Locate the cell with the specified text and output its [X, Y] center coordinate. 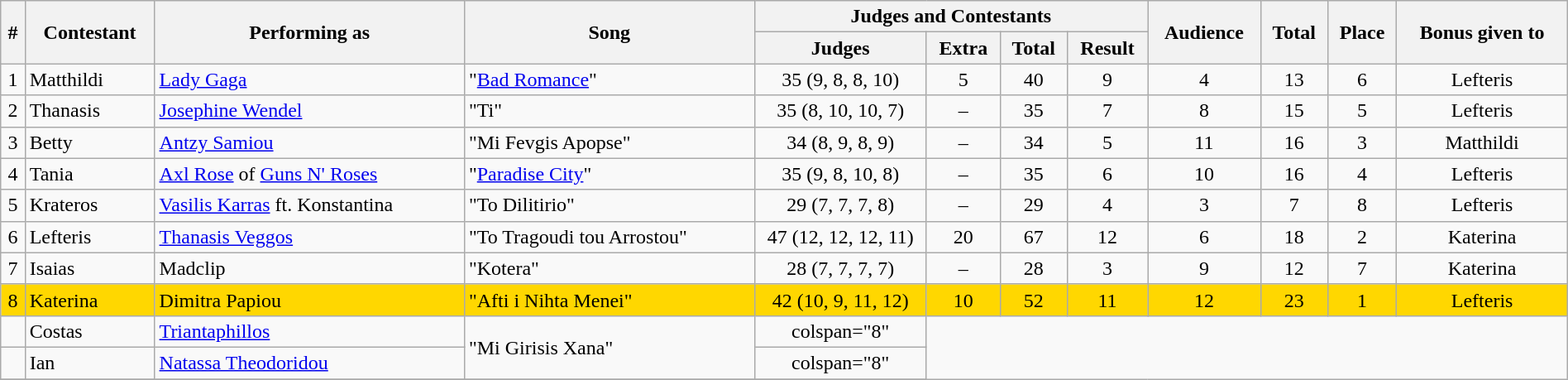
"Mi Fevgis Apopse" [609, 142]
29 (7, 7, 7, 8) [840, 205]
13 [1293, 79]
Audience [1204, 32]
18 [1293, 237]
Vasilis Karras ft. Konstantina [309, 205]
Thanasis Veggos [309, 237]
# [13, 32]
Performing as [309, 32]
Thanasis [89, 111]
28 [1034, 268]
Lady Gaga [309, 79]
34 (8, 9, 8, 9) [840, 142]
42 (10, 9, 11, 12) [840, 300]
67 [1034, 237]
34 [1034, 142]
"Bad Romance" [609, 79]
"Paradise City" [609, 174]
Result [1107, 48]
15 [1293, 111]
20 [963, 237]
Judges [840, 48]
Krateros [89, 205]
Contestant [89, 32]
Judges and Contestants [951, 17]
47 (12, 12, 12, 11) [840, 237]
Bonus given to [1482, 32]
Natassa Theodoridou [309, 363]
Antzy Samiou [309, 142]
Extra [963, 48]
35 (8, 10, 10, 7) [840, 111]
Dimitra Papiou [309, 300]
"To Tragoudi tou Arrostou" [609, 237]
"Mi Girisis Xana" [609, 347]
28 (7, 7, 7, 7) [840, 268]
"Afti i Nihta Menei" [609, 300]
35 (9, 8, 10, 8) [840, 174]
Tania [89, 174]
Costas [89, 331]
"Kotera" [609, 268]
Place [1362, 32]
Betty [89, 142]
Axl Rose of Guns N' Roses [309, 174]
"To Dilitirio" [609, 205]
23 [1293, 300]
Song [609, 32]
"Ti" [609, 111]
Triantaphillos [309, 331]
40 [1034, 79]
35 (9, 8, 8, 10) [840, 79]
29 [1034, 205]
Madclip [309, 268]
52 [1034, 300]
Isaias [89, 268]
Ian [89, 363]
Josephine Wendel [309, 111]
